Output the (X, Y) coordinate of the center of the cell containing the given text.  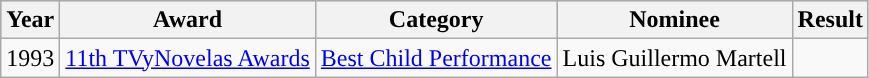
Result (830, 20)
Category (436, 20)
1993 (30, 58)
Best Child Performance (436, 58)
Year (30, 20)
Luis Guillermo Martell (674, 58)
Nominee (674, 20)
11th TVyNovelas Awards (188, 58)
Award (188, 20)
